Search for the cell housing the specified text and yield its [x, y] center coordinate. 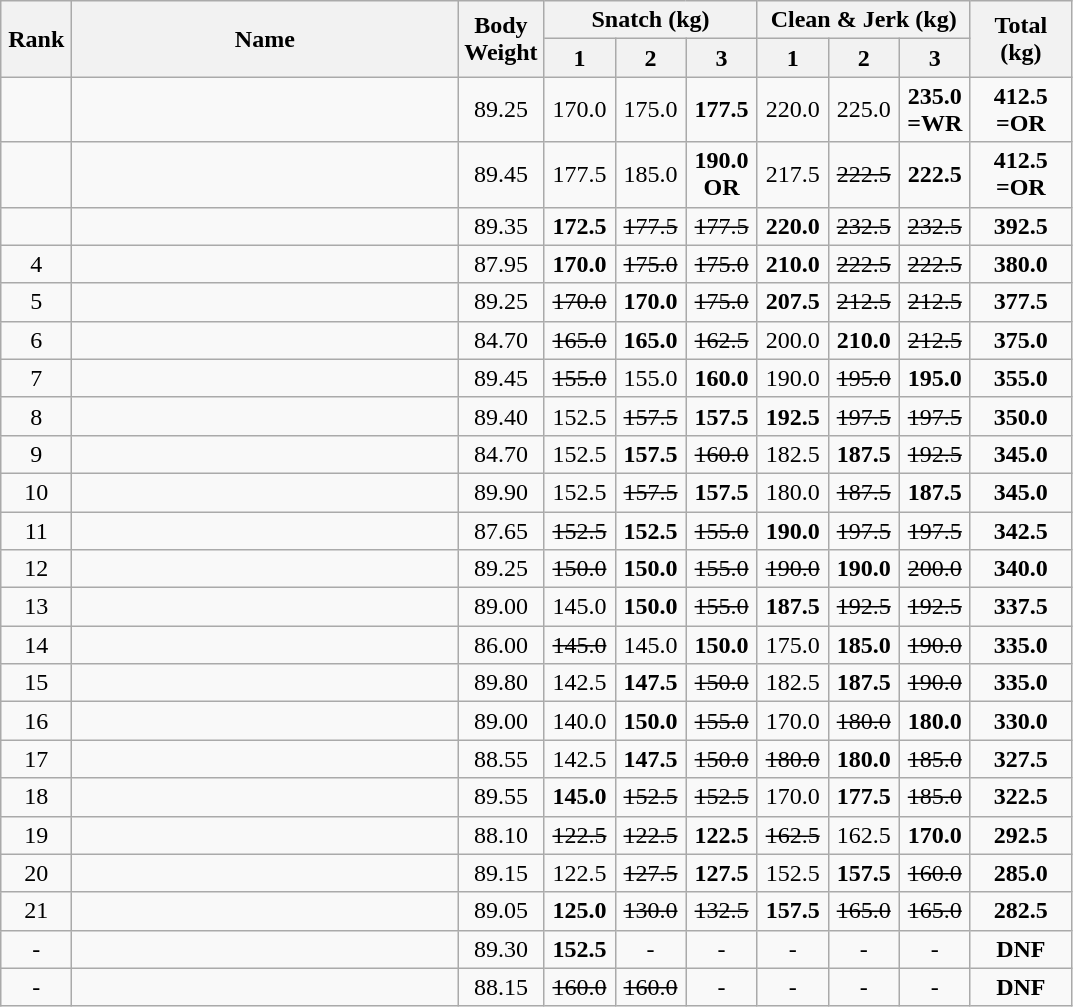
89.35 [501, 226]
12 [36, 569]
19 [36, 835]
342.5 [1020, 531]
21 [36, 911]
392.5 [1020, 226]
225.0 [864, 110]
17 [36, 759]
172.5 [580, 226]
125.0 [580, 911]
190.0 OR [722, 174]
89.80 [501, 683]
89.55 [501, 797]
16 [36, 721]
282.5 [1020, 911]
285.0 [1020, 873]
86.00 [501, 645]
9 [36, 454]
292.5 [1020, 835]
350.0 [1020, 416]
330.0 [1020, 721]
89.30 [501, 949]
Snatch (kg) [650, 20]
18 [36, 797]
380.0 [1020, 264]
337.5 [1020, 607]
87.65 [501, 531]
8 [36, 416]
327.5 [1020, 759]
140.0 [580, 721]
89.90 [501, 492]
Body Weight [501, 39]
87.95 [501, 264]
207.5 [792, 302]
Rank [36, 39]
14 [36, 645]
89.15 [501, 873]
88.10 [501, 835]
11 [36, 531]
217.5 [792, 174]
130.0 [650, 911]
322.5 [1020, 797]
88.15 [501, 987]
4 [36, 264]
88.55 [501, 759]
Total (kg) [1020, 39]
Clean & Jerk (kg) [864, 20]
13 [36, 607]
10 [36, 492]
89.05 [501, 911]
20 [36, 873]
89.40 [501, 416]
340.0 [1020, 569]
7 [36, 378]
Name [265, 39]
355.0 [1020, 378]
15 [36, 683]
132.5 [722, 911]
377.5 [1020, 302]
5 [36, 302]
235.0 =WR [934, 110]
6 [36, 340]
375.0 [1020, 340]
